Determine the (x, y) coordinate at the center of the cell enclosing the given text.  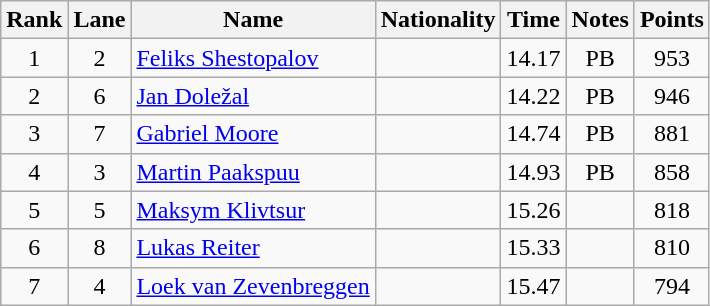
794 (672, 286)
15.33 (534, 248)
Loek van Zevenbreggen (253, 286)
Notes (600, 20)
Rank (34, 20)
818 (672, 210)
Time (534, 20)
Maksym Klivtsur (253, 210)
Martin Paakspuu (253, 172)
946 (672, 96)
14.17 (534, 58)
15.47 (534, 286)
Points (672, 20)
Lukas Reiter (253, 248)
Nationality (438, 20)
Jan Doležal (253, 96)
1 (34, 58)
Gabriel Moore (253, 134)
14.22 (534, 96)
14.74 (534, 134)
953 (672, 58)
8 (100, 248)
Lane (100, 20)
14.93 (534, 172)
858 (672, 172)
Feliks Shestopalov (253, 58)
Name (253, 20)
15.26 (534, 210)
810 (672, 248)
881 (672, 134)
